Locate the cell with the specified text and output its [x, y] center coordinate. 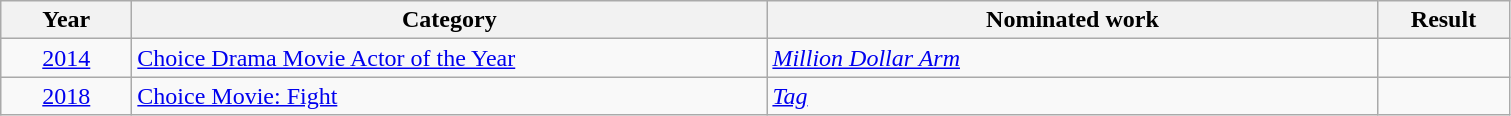
Nominated work [1072, 20]
Choice Drama Movie Actor of the Year [450, 58]
Category [450, 20]
Result [1444, 20]
Million Dollar Arm [1072, 58]
2014 [66, 58]
Tag [1072, 96]
2018 [66, 96]
Choice Movie: Fight [450, 96]
Year [66, 20]
